Return the [X, Y] coordinate for the center point of the cell that contains the specified text.  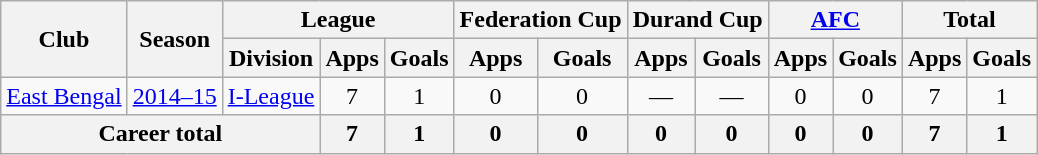
League [338, 20]
East Bengal [64, 96]
2014–15 [174, 96]
Club [64, 39]
Season [174, 39]
I-League [271, 96]
Federation Cup [540, 20]
Total [969, 20]
Division [271, 58]
Career total [160, 134]
Durand Cup [698, 20]
AFC [835, 20]
